Provide the [x, y] coordinate of the cell's center where the given text is located.  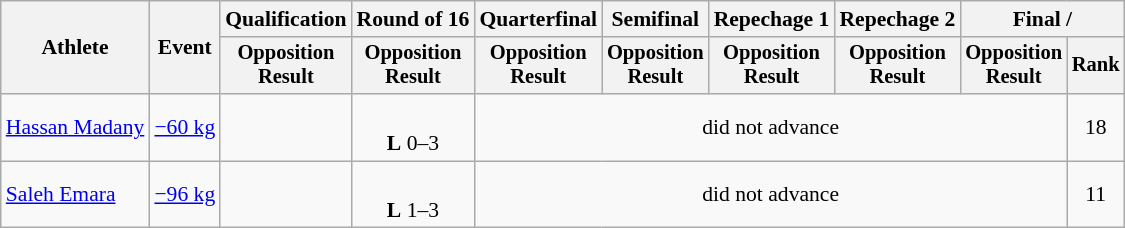
Semifinal [656, 19]
Quarterfinal [538, 19]
Repechage 2 [897, 19]
Rank [1096, 66]
Hassan Madany [76, 128]
Round of 16 [414, 19]
Qualification [286, 19]
11 [1096, 194]
−60 kg [184, 128]
Event [184, 48]
Final / [1042, 19]
−96 kg [184, 194]
L 1–3 [414, 194]
Saleh Emara [76, 194]
L 0–3 [414, 128]
Athlete [76, 48]
Repechage 1 [772, 19]
18 [1096, 128]
